Return (x, y) of the center of cell containing provided text 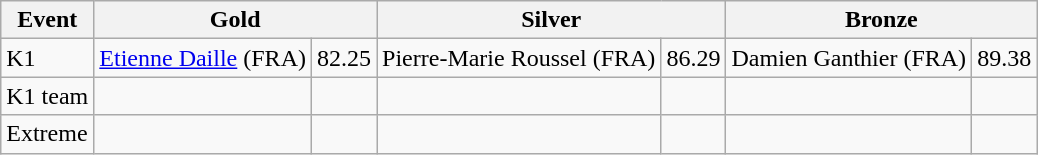
Etienne Daille (FRA) (203, 58)
K1 (48, 58)
K1 team (48, 96)
Pierre-Marie Roussel (FRA) (519, 58)
86.29 (694, 58)
Extreme (48, 134)
89.38 (1004, 58)
Gold (236, 20)
Event (48, 20)
Damien Ganthier (FRA) (849, 58)
82.25 (344, 58)
Silver (552, 20)
Bronze (882, 20)
